Capture the cell that displays the provided text and extract its [X, Y] central coordinate. 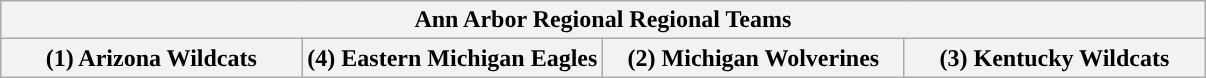
(4) Eastern Michigan Eagles [452, 58]
(3) Kentucky Wildcats [1054, 58]
Ann Arbor Regional Regional Teams [603, 20]
(1) Arizona Wildcats [152, 58]
(2) Michigan Wolverines [754, 58]
